Search for the cell housing the specified text and yield its [x, y] center coordinate. 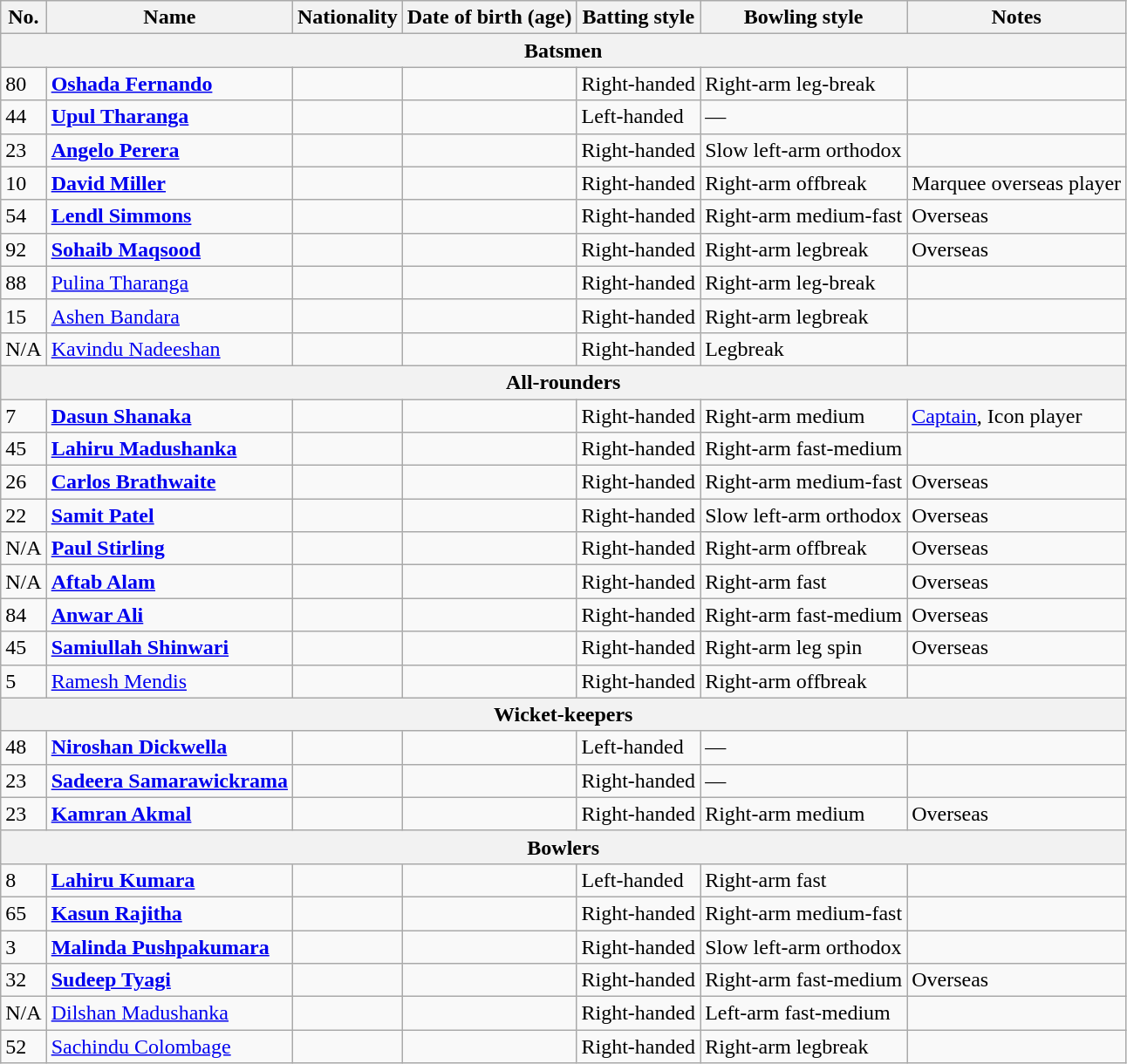
Batsmen [563, 51]
32 [24, 980]
48 [24, 747]
Pulina Tharanga [169, 283]
Anwar Ali [169, 615]
Sudeep Tyagi [169, 980]
Left-arm fast-medium [804, 1013]
Samiullah Shinwari [169, 648]
Right-arm leg spin [804, 648]
Sadeera Samarawickrama [169, 781]
22 [24, 515]
Dasun Shanaka [169, 416]
26 [24, 482]
All-rounders [563, 382]
15 [24, 316]
Oshada Fernando [169, 84]
No. [24, 17]
Lahiru Kumara [169, 880]
10 [24, 183]
Sachindu Colombage [169, 1047]
Lahiru Madushanka [169, 449]
Paul Stirling [169, 549]
Name [169, 17]
Kamran Akmal [169, 814]
92 [24, 249]
84 [24, 615]
5 [24, 681]
Ashen Bandara [169, 316]
Nationality [348, 17]
Sohaib Maqsood [169, 249]
Bowling style [804, 17]
Batting style [639, 17]
Dilshan Madushanka [169, 1013]
65 [24, 913]
Bowlers [563, 847]
Notes [1017, 17]
David Miller [169, 183]
88 [24, 283]
Angelo Perera [169, 150]
Kavindu Nadeeshan [169, 349]
80 [24, 84]
Date of birth (age) [489, 17]
Carlos Brathwaite [169, 482]
54 [24, 216]
Kasun Rajitha [169, 913]
Samit Patel [169, 515]
Legbreak [804, 349]
52 [24, 1047]
Captain, Icon player [1017, 416]
Ramesh Mendis [169, 681]
Malinda Pushpakumara [169, 946]
44 [24, 117]
Marquee overseas player [1017, 183]
Niroshan Dickwella [169, 747]
7 [24, 416]
Wicket-keepers [563, 714]
3 [24, 946]
Upul Tharanga [169, 117]
Lendl Simmons [169, 216]
Aftab Alam [169, 582]
8 [24, 880]
